Detect which cell encompasses the target text, then output its [X, Y] center coordinate. 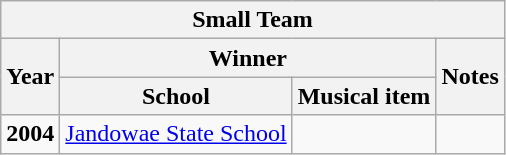
Winner [248, 58]
Musical item [364, 96]
School [176, 96]
2004 [30, 134]
Notes [470, 77]
Year [30, 77]
Small Team [253, 20]
Jandowae State School [176, 134]
